For the text-containing cell, return its midpoint in (x, y) coordinate format. 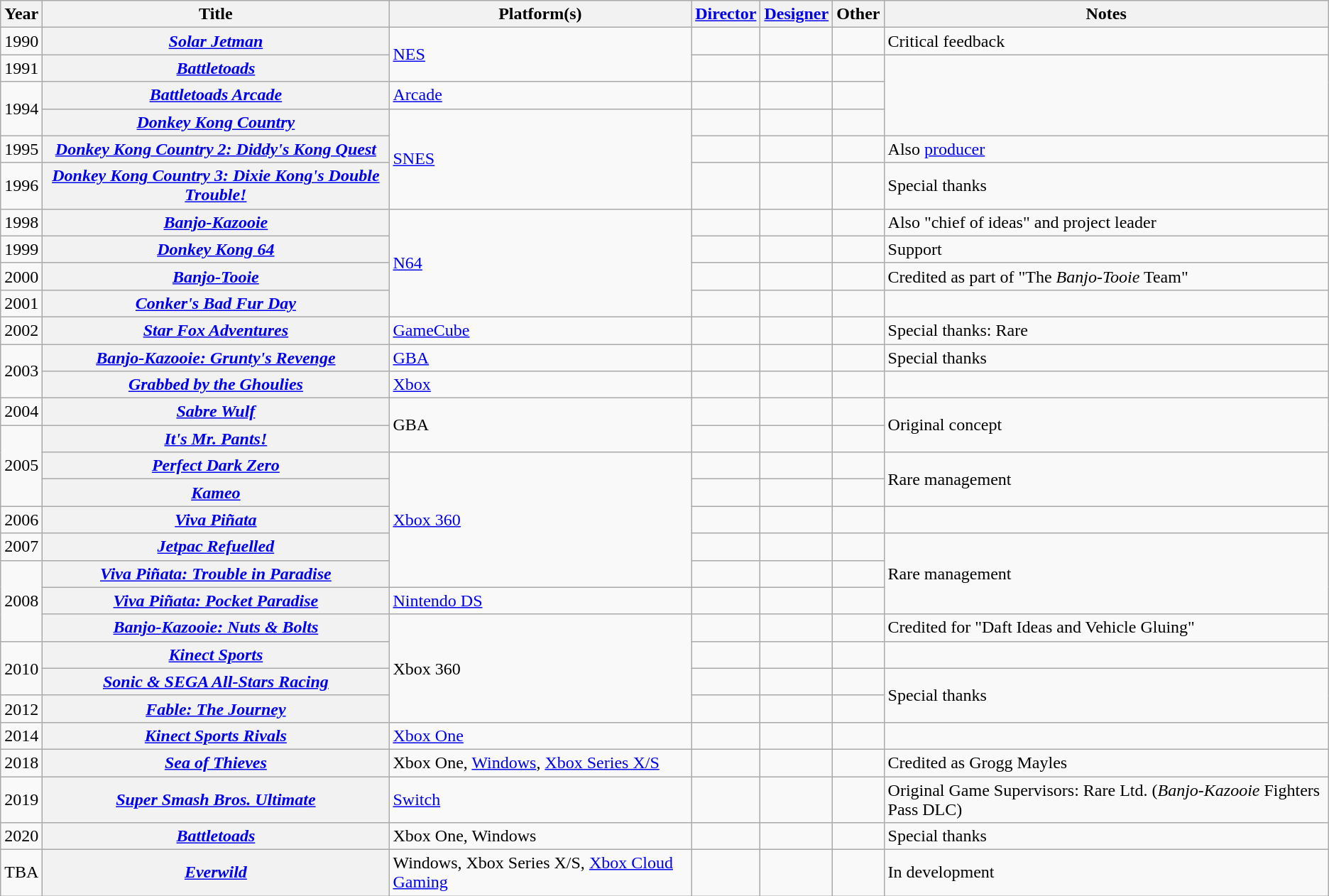
1995 (21, 149)
Banjo-Kazooie: Nuts & Bolts (216, 628)
1996 (21, 186)
1990 (21, 41)
Xbox One (540, 736)
TBA (21, 873)
Donkey Kong 64 (216, 249)
Sabre Wulf (216, 412)
2003 (21, 371)
Also "chief of ideas" and project leader (1106, 222)
2019 (21, 799)
1999 (21, 249)
Solar Jetman (216, 41)
Grabbed by the Ghoulies (216, 385)
2005 (21, 466)
2012 (21, 709)
Arcade (540, 95)
2008 (21, 601)
Other (858, 14)
Credited for "Daft Ideas and Vehicle Gluing" (1106, 628)
1991 (21, 68)
Perfect Dark Zero (216, 466)
2001 (21, 303)
Kinect Sports (216, 655)
SNES (540, 159)
Conker's Bad Fur Day (216, 303)
GameCube (540, 330)
Super Smash Bros. Ultimate (216, 799)
1994 (21, 109)
2014 (21, 736)
NES (540, 55)
Battletoads Arcade (216, 95)
Xbox One, Windows (540, 836)
Nintendo DS (540, 601)
Viva Piñata (216, 520)
Support (1106, 249)
Windows, Xbox Series X/S, Xbox Cloud Gaming (540, 873)
1998 (21, 222)
Year (21, 14)
2006 (21, 520)
2020 (21, 836)
Donkey Kong Country (216, 122)
Jetpac Refuelled (216, 547)
Banjo-Kazooie: Grunty's Revenge (216, 357)
2000 (21, 276)
Fable: The Journey (216, 709)
Original Game Supervisors: Rare Ltd. (Banjo-Kazooie Fighters Pass DLC) (1106, 799)
2007 (21, 547)
Star Fox Adventures (216, 330)
Banjo-Kazooie (216, 222)
Credited as Grogg Mayles (1106, 763)
Xbox One, Windows, Xbox Series X/S (540, 763)
Title (216, 14)
Sea of Thieves (216, 763)
Special thanks: Rare (1106, 330)
Everwild (216, 873)
Credited as part of "The Banjo-Tooie Team" (1106, 276)
Switch (540, 799)
In development (1106, 873)
Kameo (216, 493)
Also producer (1106, 149)
2018 (21, 763)
2004 (21, 412)
Banjo-Tooie (216, 276)
Platform(s) (540, 14)
Viva Piñata: Pocket Paradise (216, 601)
Designer (797, 14)
Xbox (540, 385)
N64 (540, 263)
2010 (21, 668)
Kinect Sports Rivals (216, 736)
Donkey Kong Country 3: Dixie Kong's Double Trouble! (216, 186)
It's Mr. Pants! (216, 439)
Director (726, 14)
2002 (21, 330)
Viva Piñata: Trouble in Paradise (216, 574)
Sonic & SEGA All-Stars Racing (216, 682)
Notes (1106, 14)
Donkey Kong Country 2: Diddy's Kong Quest (216, 149)
Critical feedback (1106, 41)
Original concept (1106, 425)
